Output the (x, y) coordinate of the center of the cell containing the given text.  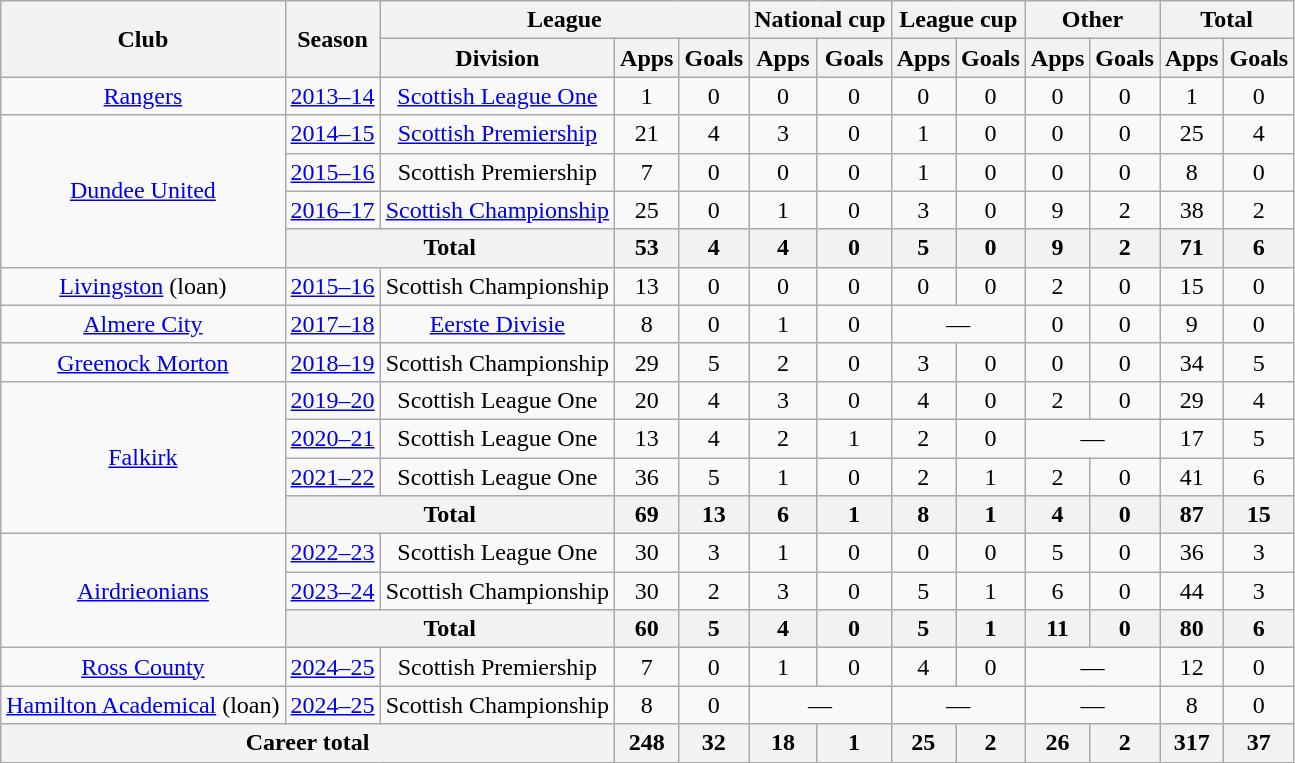
38 (1192, 210)
12 (1192, 667)
18 (783, 743)
League (564, 20)
248 (647, 743)
Greenock Morton (143, 362)
Falkirk (143, 457)
69 (647, 515)
53 (647, 248)
Hamilton Academical (loan) (143, 705)
21 (647, 134)
2013–14 (332, 96)
20 (647, 400)
32 (714, 743)
2023–24 (332, 591)
2021–22 (332, 477)
Career total (308, 743)
87 (1192, 515)
Season (332, 39)
Airdrieonians (143, 591)
11 (1057, 629)
Ross County (143, 667)
37 (1259, 743)
National cup (820, 20)
2020–21 (332, 438)
80 (1192, 629)
26 (1057, 743)
317 (1192, 743)
34 (1192, 362)
Livingston (loan) (143, 286)
2022–23 (332, 553)
17 (1192, 438)
Division (497, 58)
2019–20 (332, 400)
Rangers (143, 96)
2017–18 (332, 324)
League cup (958, 20)
44 (1192, 591)
2016–17 (332, 210)
Eerste Divisie (497, 324)
71 (1192, 248)
2018–19 (332, 362)
60 (647, 629)
Dundee United (143, 191)
Almere City (143, 324)
2014–15 (332, 134)
Club (143, 39)
41 (1192, 477)
Other (1092, 20)
